Return the (x, y) coordinate for the center point of the cell that contains the specified text.  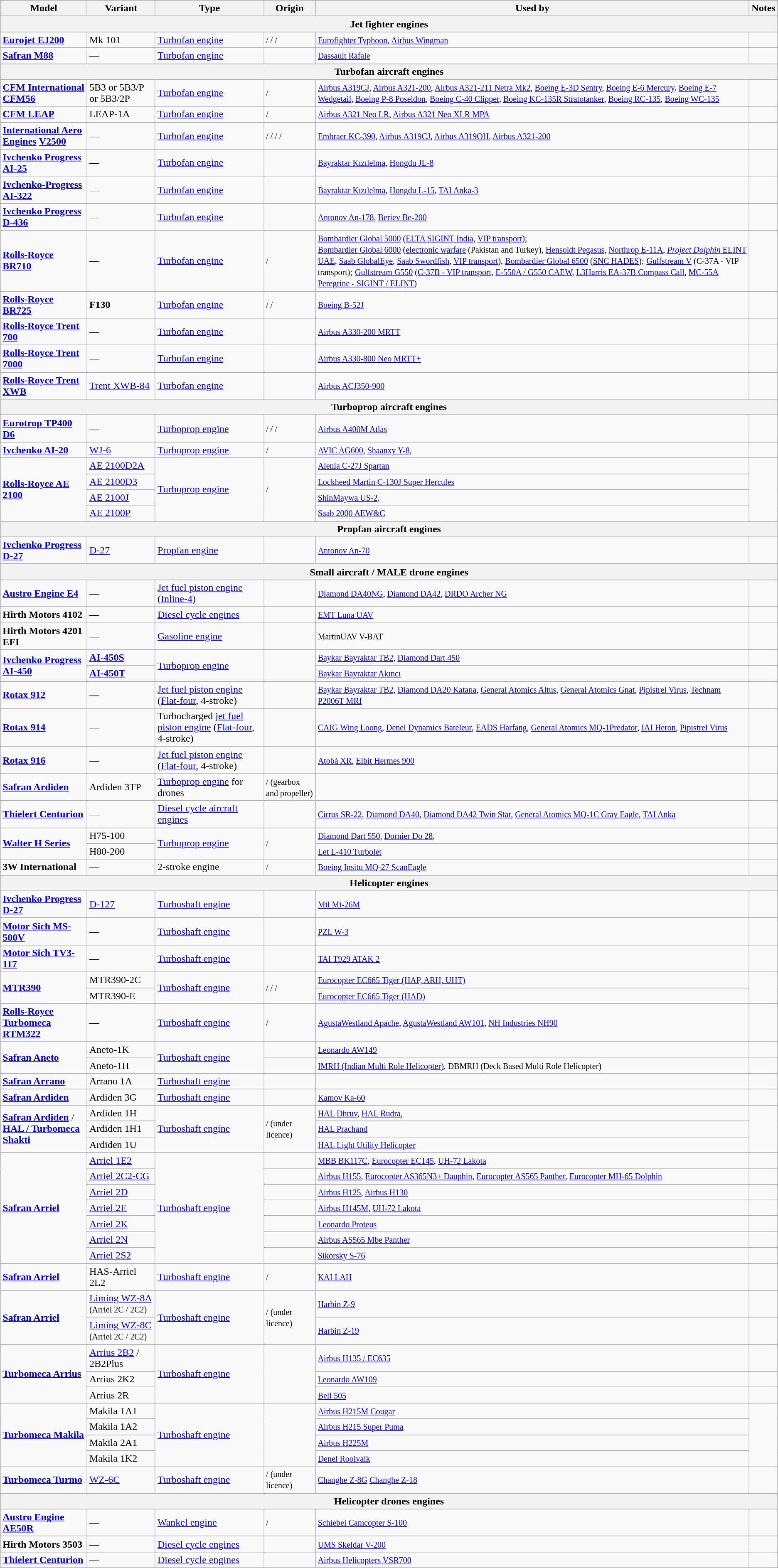
CAIG Wing Loong, Denel Dynamics Bateleur, EADS Harfang, General Atomics MQ-1Predator, IAI Heron, Pipistrel Virus (532, 727)
MBB BK117C, Eurocopter EC145, UH-72 Lakota (532, 1160)
H75-100 (121, 836)
HAS-Arriel 2L2 (121, 1276)
Jet fighter engines (389, 24)
Turbocharged jet fuel piston engine (Flat-four, 4-stroke) (209, 727)
AE 2100D3 (121, 482)
Airbus AS565 Mbe Panther (532, 1239)
Eurojet EJ200 (44, 40)
Arrius 2B2 / 2B2Plus (121, 1358)
Airbus A400M Atlas (532, 429)
Walter H Series (44, 843)
Hirth Motors 4201 EFI (44, 636)
Diesel cycle aircraft engines (209, 814)
PZL W-3 (532, 931)
Arriel 2S2 (121, 1255)
Trent XWB-84 (121, 386)
IMRH (Indian Multi Role Helicopter), DBMRH (Deck Based Multi Role Helicopter) (532, 1066)
Aneto-1H (121, 1066)
Leonardo AW149 (532, 1050)
Ivchenko Progress AI-25 (44, 163)
Boeing B-52J (532, 304)
Leonardo Proteus (532, 1224)
Ardiden 1H (121, 1113)
Airbus A330-800 Neo MRTT+ (532, 359)
Makila 1A2 (121, 1427)
MTR390 (44, 988)
Antonov An-70 (532, 550)
AE 2100P (121, 513)
/ (gearbox and propeller) (290, 787)
Notes (763, 8)
Arrano 1A (121, 1081)
HAL Dhruv, HAL Rudra, (532, 1113)
Ardiden 1H1 (121, 1129)
F130 (121, 304)
Makila 1K2 (121, 1458)
Diamond Dart 550, Dornier Do 28, (532, 836)
Airbus H225M (532, 1443)
Airbus A330-200 MRTT (532, 332)
Arriel 2E (121, 1208)
LEAP-1A (121, 114)
Denel Rooivalk (532, 1458)
3W International (44, 867)
Turbofan aircraft engines (389, 71)
Ivchenko AI-20 (44, 450)
Turbomeca Makila (44, 1435)
Wankel engine (209, 1522)
Makila 1A1 (121, 1411)
Kamov Ka-60 (532, 1097)
Liming WZ-8A (Arriel 2C / 2C2) (121, 1304)
Airbus H125, Airbus H130 (532, 1192)
Baykar Bayraktar Akıncı (532, 673)
Turbomeca Turmo (44, 1480)
Origin (290, 8)
TAI T929 ATAK 2 (532, 958)
Turboprop engine for drones (209, 787)
ShinMaywa US-2. (532, 497)
Hirth Motors 4102 (44, 614)
5B3 or 5B3/P or 5B3/2P (121, 93)
HAL Light Utility Helicopter (532, 1145)
Type (209, 8)
Embraer KC-390, Airbus A319CJ, Airbus A319OH, Airbus A321-200 (532, 135)
Let L-410 Turbolet (532, 851)
Changhe Z-8G Changhe Z-18 (532, 1480)
Propfan aircraft engines (389, 529)
Propfan engine (209, 550)
Turboprop aircraft engines (389, 407)
Baykar Bayraktar TB2, Diamond DA20 Katana, General Atomics Altus, General Atomics Gnat, Pipistrel Virus, Technam P2006T MRI (532, 695)
Bayraktar Kızılelma, Hongdu L-15, TAI Anka-3 (532, 189)
/ / / / (290, 135)
Aneto-1K (121, 1050)
EMT Luna UAV (532, 614)
Motor Sich MS-500V (44, 931)
Alenia C-27J Spartan (532, 466)
Jet fuel piston engine (Inline-4) (209, 593)
Eurocopter EC665 Tiger (HAP, ARH, UHT) (532, 980)
Turbomeca Arrius (44, 1374)
Airbus H215M Cougar (532, 1411)
Hirth Motors 3503 (44, 1544)
Rotax 912 (44, 695)
Rolls-Royce Trent XWB (44, 386)
Gasoline engine (209, 636)
AI-450T (121, 673)
Airbus H145M, UH-72 Lakota (532, 1208)
Airbus H215 Super Puma (532, 1427)
Rolls-Royce Trent 7000 (44, 359)
Dassault Rafale (532, 56)
/ / (290, 304)
Ardiden 3G (121, 1097)
Harbin Z-9 (532, 1304)
Small aircraft / MALE drone engines (389, 572)
International Aero Engines V2500 (44, 135)
Baykar Bayraktar TB2, Diamond Dart 450 (532, 658)
D-27 (121, 550)
Mil Mi-26M (532, 904)
AI-450S (121, 658)
Cirrus SR-22, Diamond DA40, Diamond DA42 Twin Star, General Atomics MQ-1C Gray Eagle, TAI Anka (532, 814)
AE 2100J (121, 497)
Arriel 2C2-CG (121, 1176)
HAL Prachand (532, 1129)
H80-200 (121, 851)
Rotax 916 (44, 760)
Safran Arrano (44, 1081)
WJ-6 (121, 450)
Arrius 2R (121, 1395)
Eurofighter Typhoon, Airbus Wingman (532, 40)
Used by (532, 8)
Rolls-Royce AE 2100 (44, 489)
Motor Sich TV3-117 (44, 958)
AE 2100D2A (121, 466)
Ivchenko Progress AI-450 (44, 666)
MartinUAV V-BAT (532, 636)
Airbus ACJ350-900 (532, 386)
UMS Skeldar V-200 (532, 1544)
Helicopter engines (389, 883)
Airbus H155, Eurocopter AS365N3+ Dauphin, Eurocopter AS565 Panther, Eurocopter MH-65 Dolphin (532, 1176)
Helicopter drones engines (389, 1501)
CFM LEAP (44, 114)
AgustaWestland Apache, AgustaWestland AW101, NH Industries NH90 (532, 1023)
Leonardo AW109 (532, 1379)
Mk 101 (121, 40)
Safran Aneto (44, 1058)
Arriel 2N (121, 1239)
Eurotrop TP400 D6 (44, 429)
AVIC AG600, Shaanxy Y-8, (532, 450)
Bayraktar Kızılelma, Hongdu JL-8 (532, 163)
Sikorsky S-76 (532, 1255)
MTR390-2C (121, 980)
CFM International CFM56 (44, 93)
D-127 (121, 904)
Austro Engine E4 (44, 593)
Liming WZ-8C (Arriel 2C / 2C2) (121, 1331)
Airbus A321 Neo LR, Airbus A321 Neo XLR MPA (532, 114)
Arriel 1E2 (121, 1160)
Rolls-Royce BR725 (44, 304)
Bell 505 (532, 1395)
Ivchenko Progress D-436 (44, 217)
Arriel 2K (121, 1224)
Rotax 914 (44, 727)
Model (44, 8)
Rolls-Royce Turbomeca RTM322 (44, 1023)
Atobá XR, Elbit Hermes 900 (532, 760)
Diamond DA40NG, Diamond DA42, DRDO Archer NG (532, 593)
Safran M88 (44, 56)
Ivchenko-Progress AI-322 (44, 189)
KAI LAH (532, 1276)
Arrius 2K2 (121, 1379)
WZ-6C (121, 1480)
Ardiden 1U (121, 1145)
Schiebel Camcopter S-100 (532, 1522)
Lockheed Martin C-130J Super Hercules (532, 482)
Rolls-Royce BR710 (44, 261)
Airbus H135 / EC635 (532, 1358)
Safran Ardiden /HAL / Turbomeca Shakti (44, 1129)
Antonov An-178, Beriev Be-200 (532, 217)
Makila 2A1 (121, 1443)
2-stroke engine (209, 867)
MTR390-E (121, 996)
Saab 2000 AEW&C (532, 513)
Harbin Z-19 (532, 1331)
Arriel 2D (121, 1192)
Variant (121, 8)
Eurocopter EC665 Tiger (HAD) (532, 996)
Airbus Helicopters VSR700 (532, 1560)
Austro Engine AE50R (44, 1522)
Boeing Insitu MQ-27 ScanEagle (532, 867)
Ardiden 3TP (121, 787)
Rolls-Royce Trent 700 (44, 332)
